Determine the [X, Y] coordinate at the center of the cell enclosing the given text.  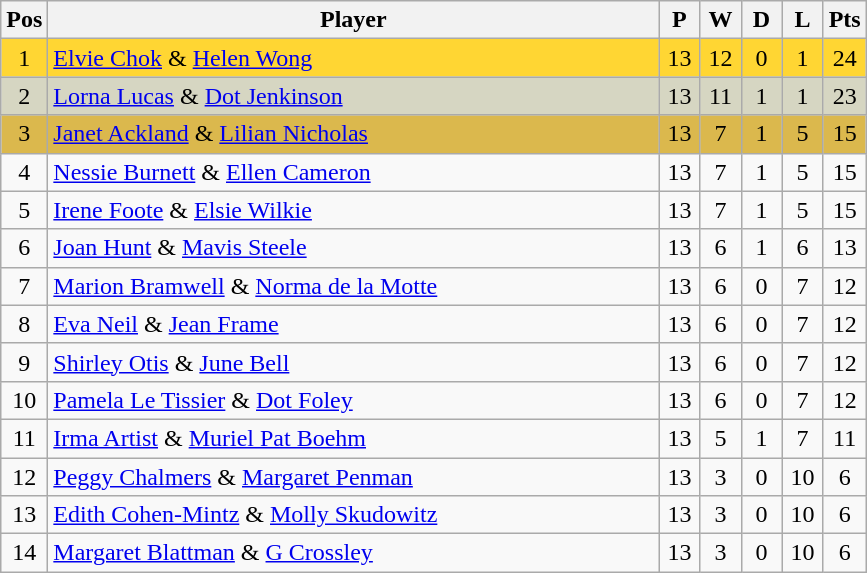
Edith Cohen-Mintz & Molly Skudowitz [354, 515]
Nessie Burnett & Ellen Cameron [354, 172]
L [802, 20]
9 [24, 362]
Margaret Blattman & G Crossley [354, 553]
Irma Artist & Muriel Pat Boehm [354, 438]
Lorna Lucas & Dot Jenkinson [354, 96]
Shirley Otis & June Bell [354, 362]
Eva Neil & Jean Frame [354, 324]
14 [24, 553]
Pos [24, 20]
D [762, 20]
Peggy Chalmers & Margaret Penman [354, 477]
Janet Ackland & Lilian Nicholas [354, 134]
Joan Hunt & Mavis Steele [354, 248]
8 [24, 324]
4 [24, 172]
24 [844, 58]
Elvie Chok & Helen Wong [354, 58]
Pts [844, 20]
W [720, 20]
P [680, 20]
Player [354, 20]
Pamela Le Tissier & Dot Foley [354, 400]
23 [844, 96]
Irene Foote & Elsie Wilkie [354, 210]
Marion Bramwell & Norma de la Motte [354, 286]
2 [24, 96]
